For the text-containing cell, return its midpoint in (x, y) coordinate format. 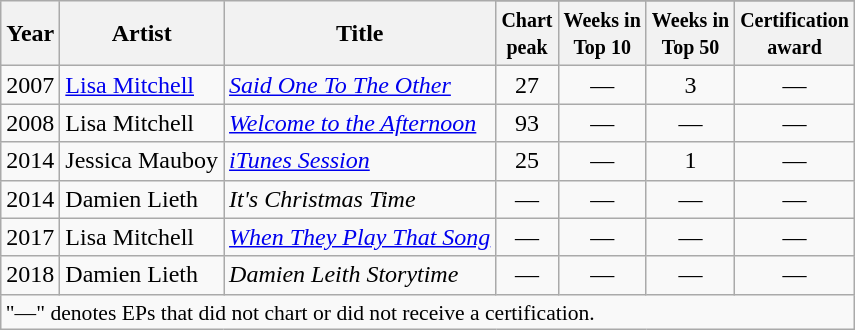
27 (527, 85)
It's Christmas Time (360, 199)
2017 (30, 237)
Artist (142, 34)
Said One To The Other (360, 85)
2007 (30, 85)
When They Play That Song (360, 237)
1 (690, 161)
3 (690, 85)
93 (527, 123)
Welcome to the Afternoon (360, 123)
Title (360, 34)
2018 (30, 275)
Weeks inTop 50 (690, 34)
Chartpeak (527, 34)
"—" denotes EPs that did not chart or did not receive a certification. (428, 312)
iTunes Session (360, 161)
25 (527, 161)
Certificationaward (795, 34)
Damien Leith Storytime (360, 275)
Weeks inTop 10 (602, 34)
Year (30, 34)
Jessica Mauboy (142, 161)
2008 (30, 123)
